Identify which cell holds the provided text, then report its [x, y] central coordinate. 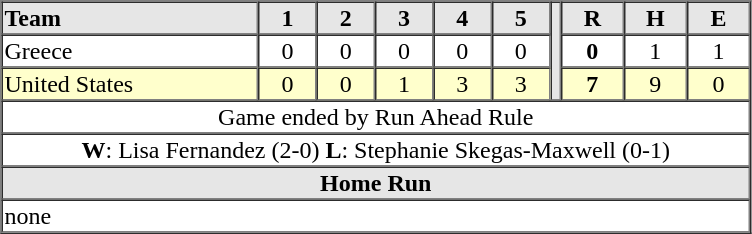
2 [346, 18]
E [718, 18]
Team [130, 18]
R [592, 18]
W: Lisa Fernandez (2-0) L: Stephanie Skegas-Maxwell (0-1) [376, 150]
Home Run [376, 182]
9 [656, 84]
none [376, 216]
Greece [130, 50]
5 [521, 18]
H [656, 18]
United States [130, 84]
4 [462, 18]
7 [592, 84]
Game ended by Run Ahead Rule [376, 116]
